Capture the cell that displays the provided text and extract its [x, y] central coordinate. 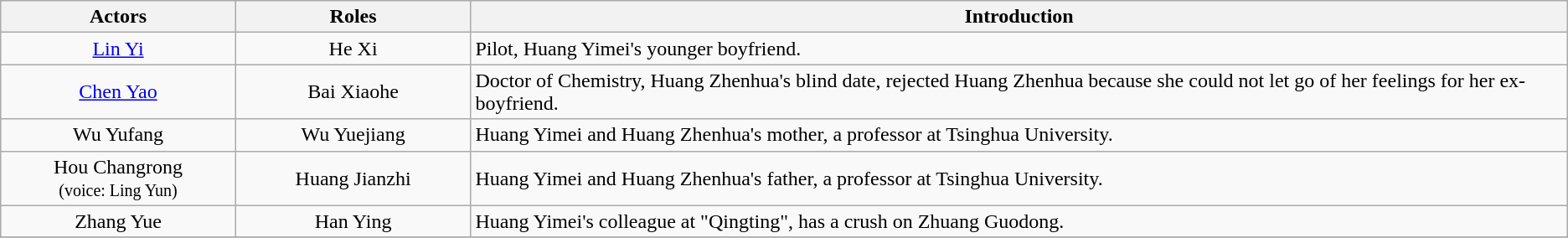
Huang Yimei and Huang Zhenhua's mother, a professor at Tsinghua University. [1019, 135]
Lin Yi [119, 49]
Wu Yufang [119, 135]
He Xi [353, 49]
Zhang Yue [119, 221]
Doctor of Chemistry, Huang Zhenhua's blind date, rejected Huang Zhenhua because she could not let go of her feelings for her ex-boyfriend. [1019, 92]
Actors [119, 17]
Huang Yimei and Huang Zhenhua's father, a professor at Tsinghua University. [1019, 178]
Introduction [1019, 17]
Pilot, Huang Yimei's younger boyfriend. [1019, 49]
Huang Jianzhi [353, 178]
Hou Changrong(voice: Ling Yun) [119, 178]
Han Ying [353, 221]
Huang Yimei's colleague at "Qingting", has a crush on Zhuang Guodong. [1019, 221]
Bai Xiaohe [353, 92]
Roles [353, 17]
Chen Yao [119, 92]
Wu Yuejiang [353, 135]
